Detect which cell encompasses the target text, then output its [X, Y] center coordinate. 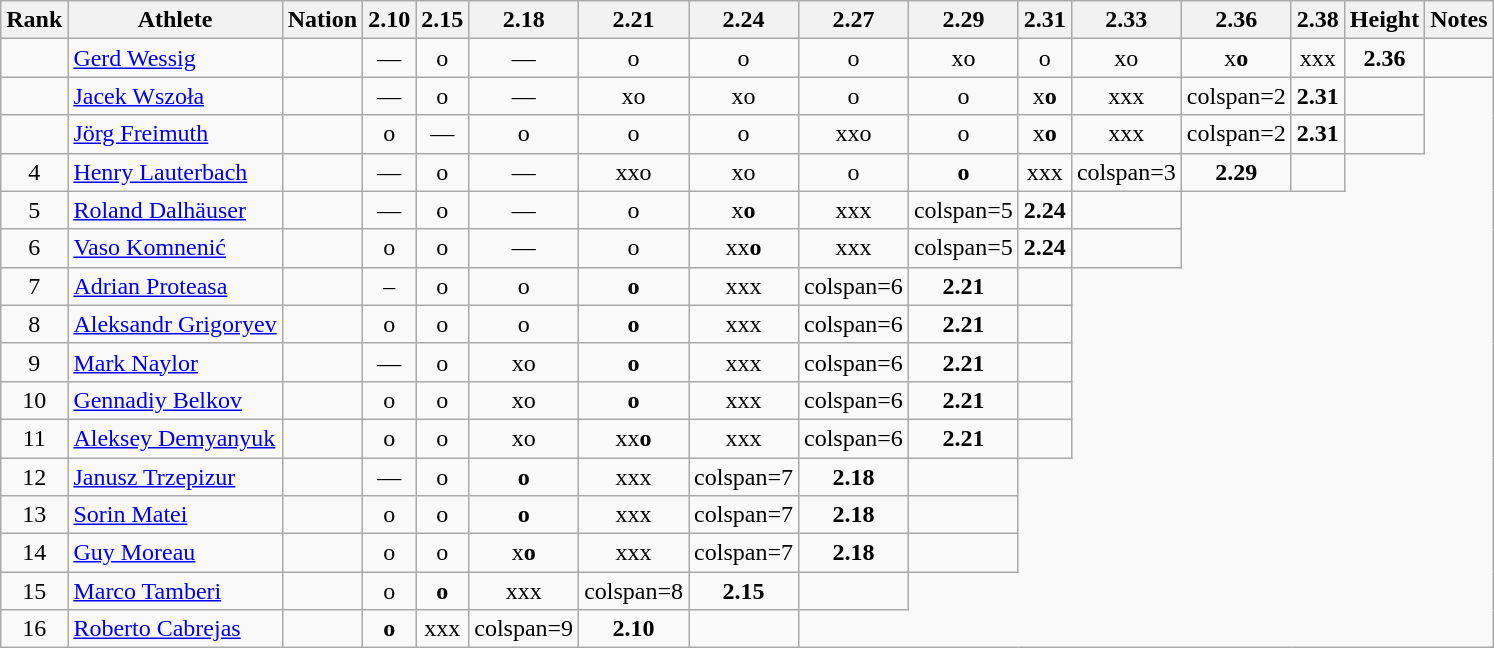
Roberto Cabrejas [175, 629]
5 [34, 210]
Notes [1459, 20]
Marco Tamberi [175, 591]
2.33 [1126, 20]
10 [34, 400]
Henry Lauterbach [175, 172]
6 [34, 248]
Gennadiy Belkov [175, 400]
Janusz Trzepizur [175, 477]
8 [34, 324]
Guy Moreau [175, 553]
Nation [322, 20]
Aleksandr Grigoryev [175, 324]
colspan=8 [634, 591]
Gerd Wessig [175, 58]
Roland Dalhäuser [175, 210]
Aleksey Demyanyuk [175, 438]
Jörg Freimuth [175, 134]
Mark Naylor [175, 362]
Adrian Proteasa [175, 286]
12 [34, 477]
Height [1384, 20]
– [390, 286]
9 [34, 362]
13 [34, 515]
7 [34, 286]
11 [34, 438]
colspan=3 [1126, 172]
4 [34, 172]
colspan=9 [524, 629]
Athlete [175, 20]
Vaso Komnenić [175, 248]
Rank [34, 20]
14 [34, 553]
2.38 [1318, 20]
Sorin Matei [175, 515]
16 [34, 629]
Jacek Wszoła [175, 96]
2.27 [853, 20]
15 [34, 591]
